Detect which cell encompasses the target text, then output its [X, Y] center coordinate. 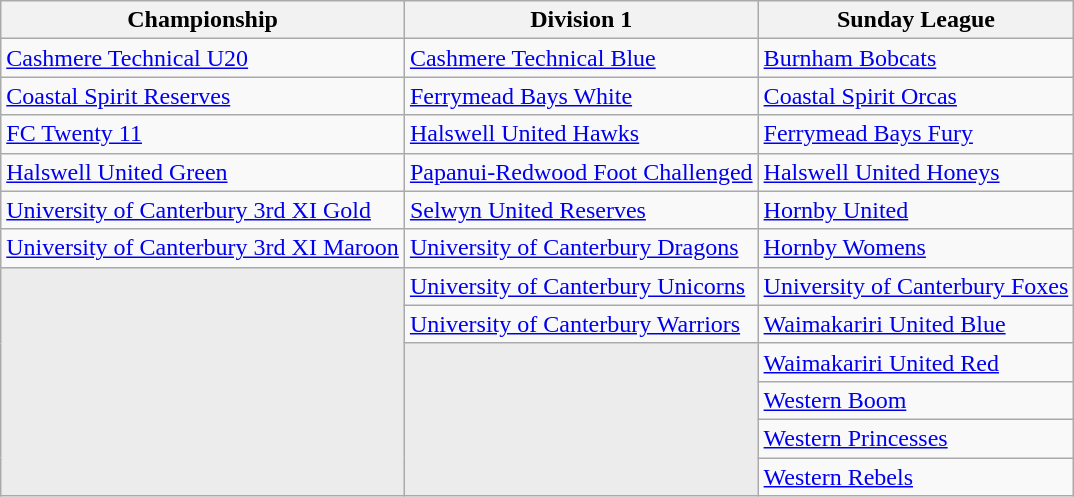
Cashmere Technical U20 [203, 58]
Cashmere Technical Blue [581, 58]
Halswell United Green [203, 172]
FC Twenty 11 [203, 134]
Waimakariri United Red [916, 362]
University of Canterbury Warriors [581, 324]
Halswell United Hawks [581, 134]
Selwyn United Reserves [581, 210]
Western Princesses [916, 438]
Ferrymead Bays White [581, 96]
Halswell United Honeys [916, 172]
Western Boom [916, 400]
Hornby Womens [916, 248]
University of Canterbury Foxes [916, 286]
Western Rebels [916, 477]
Ferrymead Bays Fury [916, 134]
Waimakariri United Blue [916, 324]
Coastal Spirit Reserves [203, 96]
University of Canterbury 3rd XI Gold [203, 210]
University of Canterbury Unicorns [581, 286]
Hornby United [916, 210]
Coastal Spirit Orcas [916, 96]
Sunday League [916, 20]
Championship [203, 20]
Papanui-Redwood Foot Challenged [581, 172]
Division 1 [581, 20]
University of Canterbury Dragons [581, 248]
University of Canterbury 3rd XI Maroon [203, 248]
Burnham Bobcats [916, 58]
